Scan for the cell matching the given text and deliver its (x, y) coordinate at center. 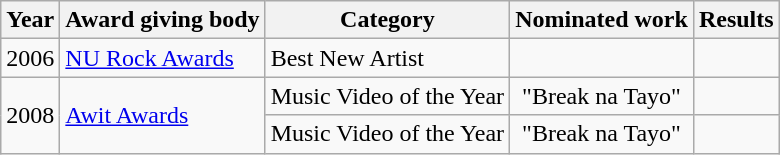
2006 (30, 58)
Award giving body (162, 20)
Awit Awards (162, 115)
Year (30, 20)
Nominated work (602, 20)
Best New Artist (387, 58)
NU Rock Awards (162, 58)
Results (736, 20)
2008 (30, 115)
Category (387, 20)
